Provide the [x, y] coordinate of the cell's center where the given text is located.  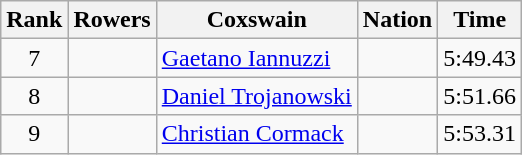
Time [480, 20]
Nation [397, 20]
5:49.43 [480, 58]
Rank [34, 20]
5:53.31 [480, 134]
Gaetano Iannuzzi [256, 58]
Daniel Trojanowski [256, 96]
Rowers [112, 20]
8 [34, 96]
7 [34, 58]
Coxswain [256, 20]
9 [34, 134]
5:51.66 [480, 96]
Christian Cormack [256, 134]
